Provide the [x, y] coordinate of the cell's center where the given text is located.  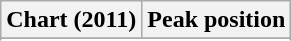
Chart (2011) [72, 20]
Peak position [216, 20]
